Extract the (X, Y) coordinate from the center of the cell holding the provided text.  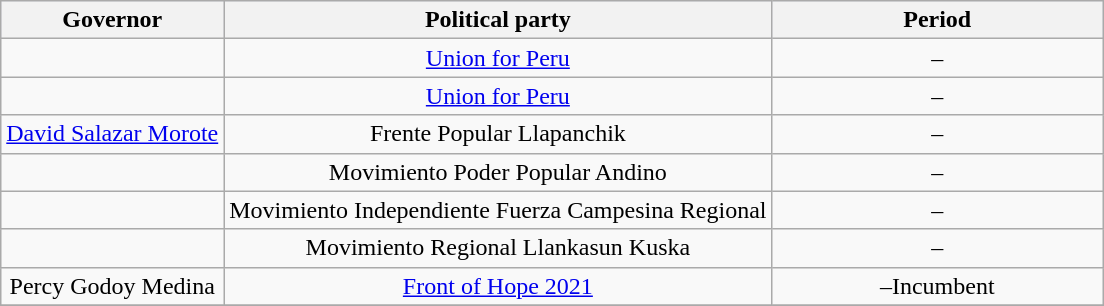
Movimiento Independiente Fuerza Campesina Regional (498, 210)
Movimiento Poder Popular Andino (498, 172)
Front of Hope 2021 (498, 286)
Governor (112, 20)
Movimiento Regional Llankasun Kuska (498, 248)
Political party (498, 20)
Percy Godoy Medina (112, 286)
Period (938, 20)
Frente Popular Llapanchik (498, 134)
David Salazar Morote (112, 134)
–Incumbent (938, 286)
